Extract the [X, Y] coordinate from the center of the cell holding the provided text.  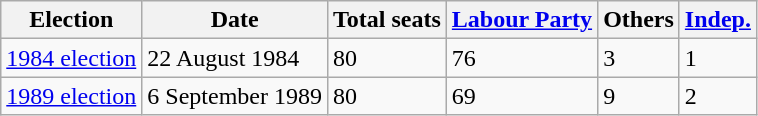
Date [235, 20]
1 [718, 58]
Total seats [386, 20]
76 [522, 58]
Indep. [718, 20]
1989 election [72, 96]
22 August 1984 [235, 58]
3 [639, 58]
2 [718, 96]
Election [72, 20]
1984 election [72, 58]
6 September 1989 [235, 96]
9 [639, 96]
Labour Party [522, 20]
Others [639, 20]
69 [522, 96]
